Determine the [x, y] coordinate at the center of the cell enclosing the given text.  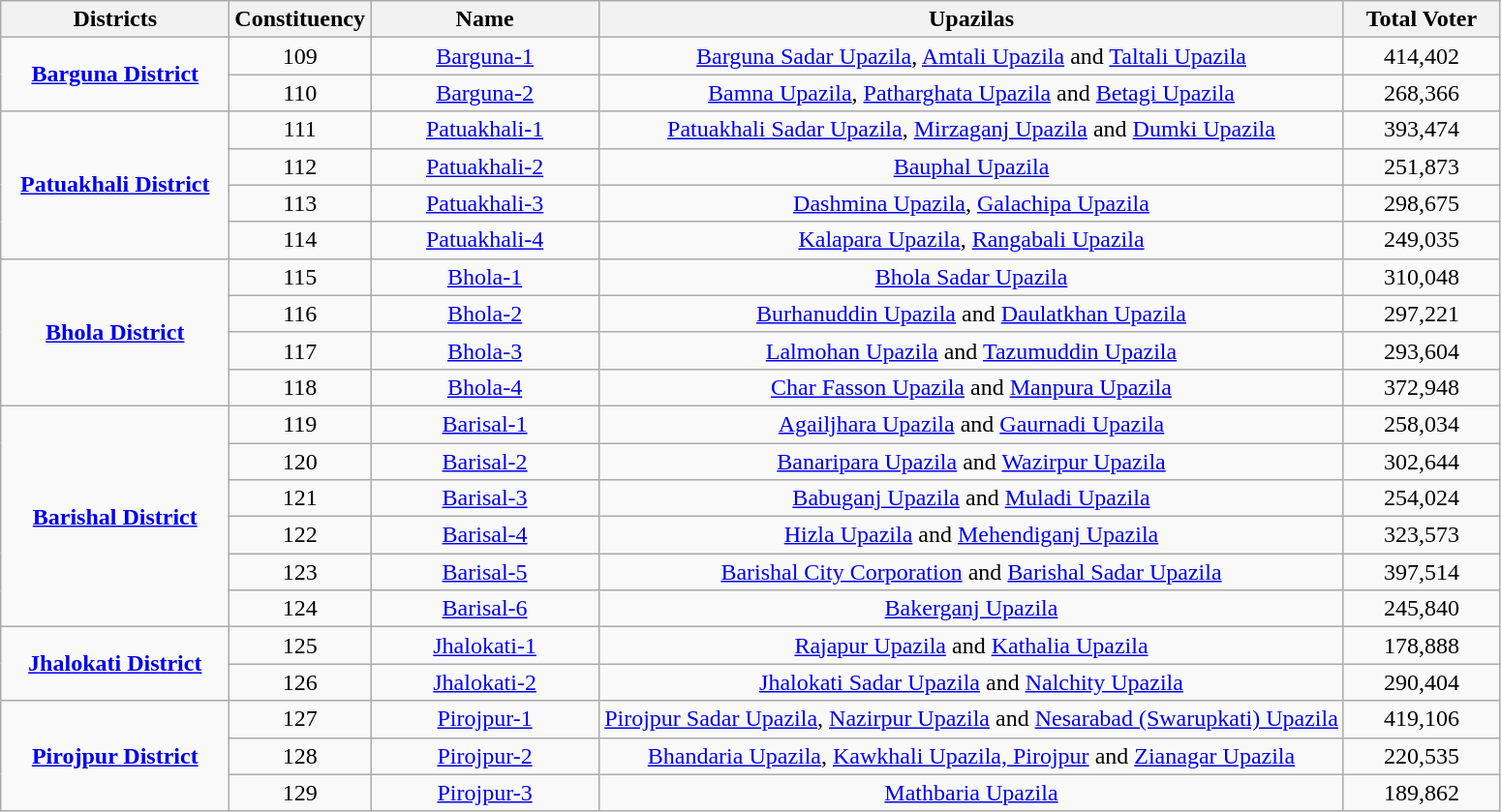
126 [300, 682]
Barisal-3 [485, 498]
220,535 [1422, 756]
290,404 [1422, 682]
293,604 [1422, 350]
Kalapara Upazila, Rangabali Upazila [972, 240]
Patuakhali-4 [485, 240]
Name [485, 19]
189,862 [1422, 793]
Barisal-6 [485, 609]
Lalmohan Upazila and Tazumuddin Upazila [972, 350]
119 [300, 424]
122 [300, 535]
310,048 [1422, 277]
Pirojpur-1 [485, 719]
297,221 [1422, 314]
393,474 [1422, 130]
251,873 [1422, 166]
Total Voter [1422, 19]
124 [300, 609]
Patuakhali-1 [485, 130]
Barisal-2 [485, 462]
Barisal-5 [485, 572]
Mathbaria Upazila [972, 793]
372,948 [1422, 387]
113 [300, 203]
Bamna Upazila, Patharghata Upazila and Betagi Upazila [972, 93]
Barguna-2 [485, 93]
128 [300, 756]
Constituency [300, 19]
112 [300, 166]
254,024 [1422, 498]
397,514 [1422, 572]
298,675 [1422, 203]
249,035 [1422, 240]
Upazilas [972, 19]
414,402 [1422, 56]
268,366 [1422, 93]
Bhola Sadar Upazila [972, 277]
Pirojpur Sadar Upazila, Nazirpur Upazila and Nesarabad (Swarupkati) Upazila [972, 719]
Barguna-1 [485, 56]
245,840 [1422, 609]
125 [300, 646]
Bakerganj Upazila [972, 609]
Bhola-3 [485, 350]
Barguna Sadar Upazila, Amtali Upazila and Taltali Upazila [972, 56]
123 [300, 572]
Patuakhali-3 [485, 203]
258,034 [1422, 424]
Dashmina Upazila, Galachipa Upazila [972, 203]
Jhalokati District [115, 664]
Bhandaria Upazila, Kawkhali Upazila, Pirojpur and Zianagar Upazila [972, 756]
114 [300, 240]
Rajapur Upazila and Kathalia Upazila [972, 646]
Barisal-1 [485, 424]
302,644 [1422, 462]
Patuakhali Sadar Upazila, Mirzaganj Upazila and Dumki Upazila [972, 130]
115 [300, 277]
111 [300, 130]
Bauphal Upazila [972, 166]
120 [300, 462]
Jhalokati-2 [485, 682]
Bhola-4 [485, 387]
Patuakhali-2 [485, 166]
121 [300, 498]
129 [300, 793]
323,573 [1422, 535]
Jhalokati-1 [485, 646]
Districts [115, 19]
Barguna District [115, 75]
110 [300, 93]
Char Fasson Upazila and Manpura Upazila [972, 387]
Patuakhali District [115, 185]
419,106 [1422, 719]
Barishal District [115, 516]
Babuganj Upazila and Muladi Upazila [972, 498]
Barisal-4 [485, 535]
109 [300, 56]
Bhola District [115, 332]
Bhola-2 [485, 314]
Pirojpur-2 [485, 756]
Burhanuddin Upazila and Daulatkhan Upazila [972, 314]
127 [300, 719]
178,888 [1422, 646]
Hizla Upazila and Mehendiganj Upazila [972, 535]
Barishal City Corporation and Barishal Sadar Upazila [972, 572]
116 [300, 314]
Jhalokati Sadar Upazila and Nalchity Upazila [972, 682]
Bhola-1 [485, 277]
Pirojpur-3 [485, 793]
Pirojpur District [115, 756]
Agailjhara Upazila and Gaurnadi Upazila [972, 424]
Banaripara Upazila and Wazirpur Upazila [972, 462]
118 [300, 387]
117 [300, 350]
